Capture the cell that displays the provided text and extract its (X, Y) central coordinate. 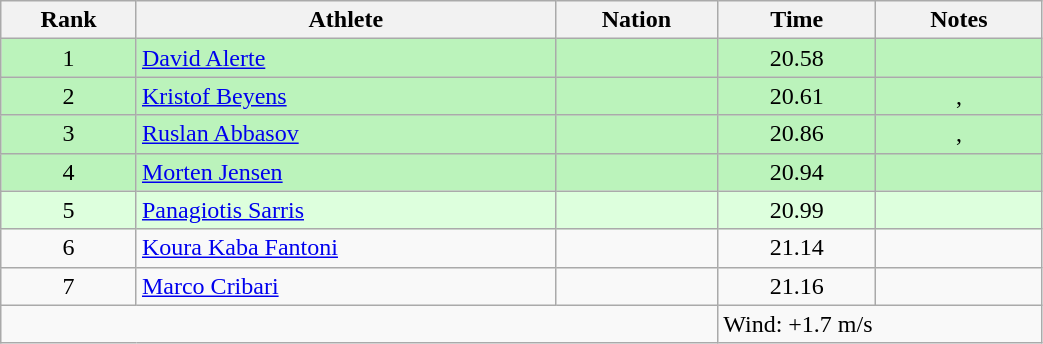
20.58 (797, 58)
6 (69, 248)
2 (69, 96)
21.16 (797, 286)
Koura Kaba Fantoni (346, 248)
David Alerte (346, 58)
Panagiotis Sarris (346, 210)
Nation (636, 20)
20.99 (797, 210)
Athlete (346, 20)
21.14 (797, 248)
Marco Cribari (346, 286)
20.94 (797, 172)
Time (797, 20)
Kristof Beyens (346, 96)
Rank (69, 20)
4 (69, 172)
20.86 (797, 134)
1 (69, 58)
20.61 (797, 96)
3 (69, 134)
7 (69, 286)
Notes (959, 20)
Ruslan Abbasov (346, 134)
Wind: +1.7 m/s (880, 324)
Morten Jensen (346, 172)
5 (69, 210)
